For the text-containing cell, return its midpoint in [x, y] coordinate format. 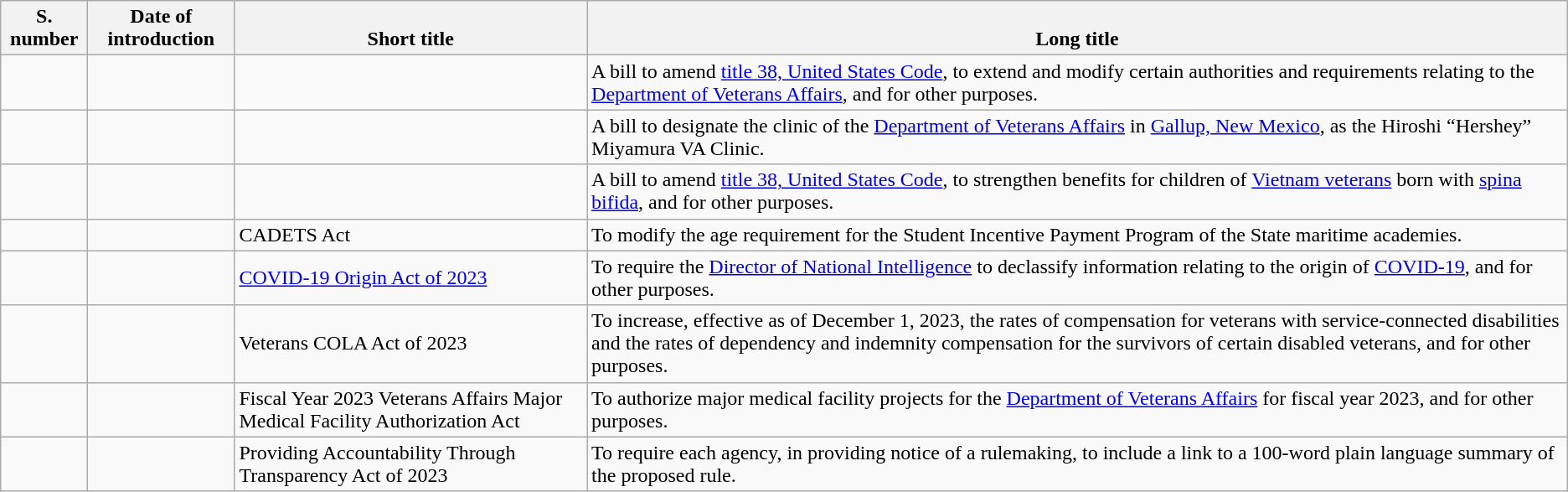
Short title [410, 28]
To modify the age requirement for the Student Incentive Payment Program of the State maritime academies. [1077, 235]
Date of introduction [161, 28]
To authorize major medical facility projects for the Department of Veterans Affairs for fiscal year 2023, and for other purposes. [1077, 409]
Fiscal Year 2023 Veterans Affairs Major Medical Facility Authorization Act [410, 409]
To require the Director of National Intelligence to declassify information relating to the origin of COVID-19, and for other purposes. [1077, 278]
Long title [1077, 28]
CADETS Act [410, 235]
Providing Accountability Through Transparency Act of 2023 [410, 464]
To require each agency, in providing notice of a rulemaking, to include a link to a 100-word plain language summary of the proposed rule. [1077, 464]
A bill to amend title 38, United States Code, to strengthen benefits for children of Vietnam veterans born with spina bifida, and for other purposes. [1077, 191]
S. number [44, 28]
Veterans COLA Act of 2023 [410, 344]
COVID-19 Origin Act of 2023 [410, 278]
A bill to designate the clinic of the Department of Veterans Affairs in Gallup, New Mexico, as the Hiroshi “Hershey” Miyamura VA Clinic. [1077, 137]
